Find where the given text appears and provide that cell's center as (X, Y) coordinate. 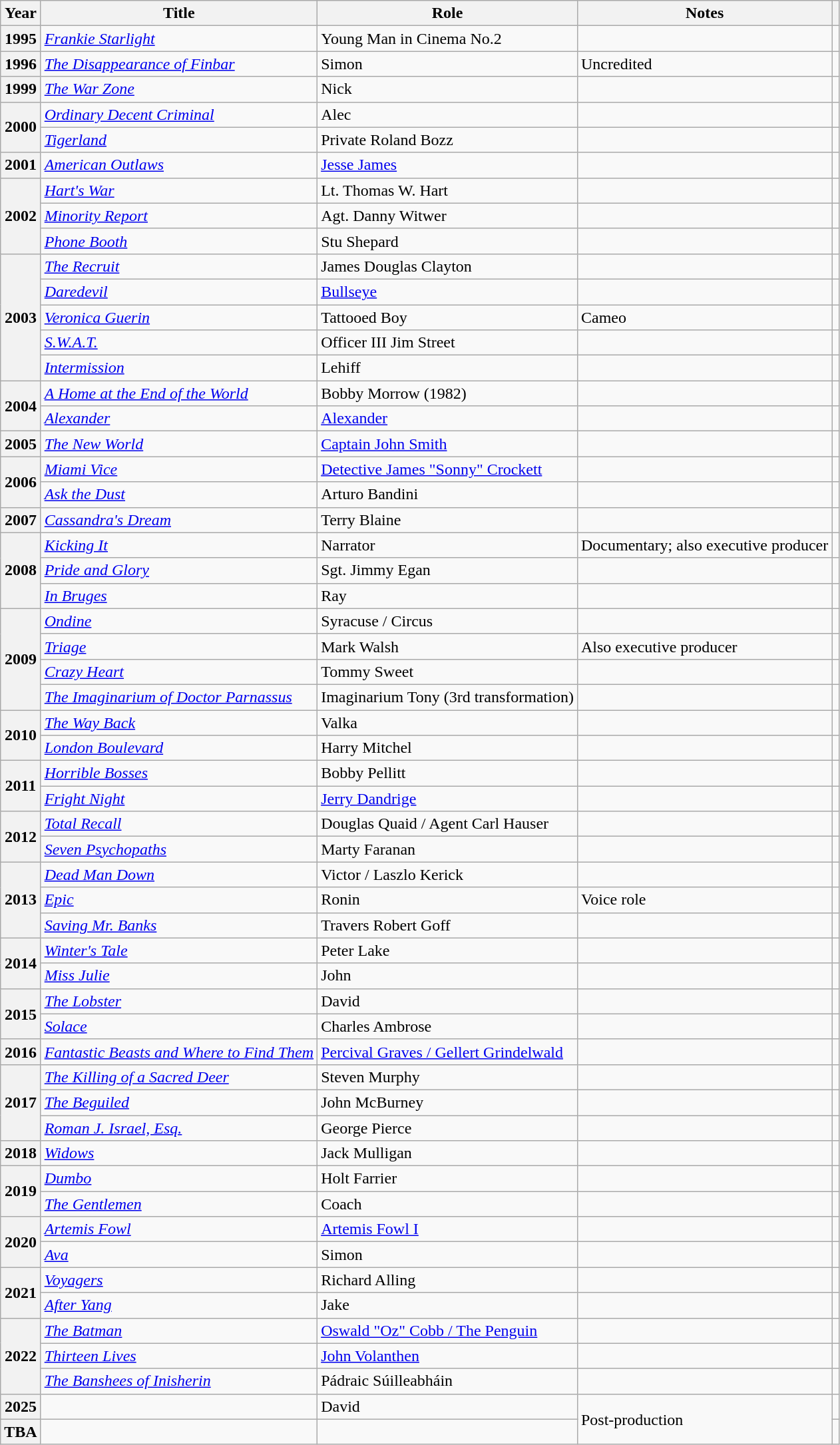
Title (178, 13)
Mark Walsh (447, 646)
Veronica Guerin (178, 317)
Captain John Smith (447, 444)
Pride and Glory (178, 570)
Roman J. Israel, Esq. (178, 1128)
Minority Report (178, 216)
Dumbo (178, 1179)
Narrator (447, 545)
1995 (21, 39)
Richard Alling (447, 1280)
2022 (21, 1356)
TBA (21, 1432)
2012 (21, 837)
Young Man in Cinema No.2 (447, 39)
2015 (21, 1014)
Phone Booth (178, 241)
Triage (178, 646)
The Disappearance of Finbar (178, 64)
Fright Night (178, 799)
Solace (178, 1026)
Tommy Sweet (447, 672)
Cassandra's Dream (178, 520)
1999 (21, 89)
Bullseye (447, 292)
Holt Farrier (447, 1179)
Lt. Thomas W. Hart (447, 190)
The Gentlemen (178, 1204)
Detective James "Sonny" Crockett (447, 469)
Syracuse / Circus (447, 621)
Thirteen Lives (178, 1356)
2005 (21, 444)
Marty Faranan (447, 849)
Crazy Heart (178, 672)
Jerry Dandrige (447, 799)
Lehiff (447, 368)
John (447, 976)
Saving Mr. Banks (178, 925)
Pádraic Súilleabháin (447, 1381)
Winter's Tale (178, 950)
2019 (21, 1191)
Arturo Bandini (447, 495)
Tattooed Boy (447, 317)
Terry Blaine (447, 520)
American Outlaws (178, 165)
2021 (21, 1293)
Stu Shepard (447, 241)
The Banshees of Inisherin (178, 1381)
2010 (21, 735)
Private Roland Bozz (447, 140)
The New World (178, 444)
Intermission (178, 368)
Oswald "Oz" Cobb / The Penguin (447, 1331)
2009 (21, 659)
1996 (21, 64)
Sgt. Jimmy Egan (447, 570)
Agt. Danny Witwer (447, 216)
Frankie Starlight (178, 39)
Artemis Fowl (178, 1229)
Harry Mitchel (447, 748)
The Lobster (178, 1001)
Epic (178, 900)
Charles Ambrose (447, 1026)
The Killing of a Sacred Deer (178, 1077)
Year (21, 13)
Tigerland (178, 140)
Officer III Jim Street (447, 343)
Ask the Dust (178, 495)
Bobby Morrow (1982) (447, 393)
Steven Murphy (447, 1077)
The Imaginarium of Doctor Parnassus (178, 697)
Percival Graves / Gellert Grindelwald (447, 1052)
Ordinary Decent Criminal (178, 114)
Total Recall (178, 824)
Ronin (447, 900)
Jack Mulligan (447, 1153)
After Yang (178, 1305)
Bobby Pellitt (447, 773)
Post-production (704, 1419)
2025 (21, 1406)
Ray (447, 596)
Jesse James (447, 165)
Jake (447, 1305)
Alec (447, 114)
Notes (704, 13)
2011 (21, 786)
2008 (21, 570)
2018 (21, 1153)
Voice role (704, 900)
2007 (21, 520)
Daredevil (178, 292)
2004 (21, 406)
James Douglas Clayton (447, 266)
Uncredited (704, 64)
A Home at the End of the World (178, 393)
Hart's War (178, 190)
Voyagers (178, 1280)
Imaginarium Tony (3rd transformation) (447, 697)
Horrible Bosses (178, 773)
In Bruges (178, 596)
2001 (21, 165)
2002 (21, 216)
Ondine (178, 621)
2016 (21, 1052)
Dead Man Down (178, 875)
Ava (178, 1255)
George Pierce (447, 1128)
The War Zone (178, 89)
The Way Back (178, 722)
S.W.A.T. (178, 343)
Artemis Fowl I (447, 1229)
The Beguiled (178, 1102)
John McBurney (447, 1102)
Miami Vice (178, 469)
Valka (447, 722)
Fantastic Beasts and Where to Find Them (178, 1052)
2000 (21, 127)
2014 (21, 963)
Victor / Laszlo Kerick (447, 875)
2017 (21, 1102)
Also executive producer (704, 646)
John Volanthen (447, 1356)
London Boulevard (178, 748)
Nick (447, 89)
Role (447, 13)
Widows (178, 1153)
Peter Lake (447, 950)
Documentary; also executive producer (704, 545)
2020 (21, 1242)
The Recruit (178, 266)
Douglas Quaid / Agent Carl Hauser (447, 824)
2013 (21, 900)
Kicking It (178, 545)
Seven Psychopaths (178, 849)
2003 (21, 317)
Coach (447, 1204)
Cameo (704, 317)
2006 (21, 482)
Travers Robert Goff (447, 925)
The Batman (178, 1331)
Miss Julie (178, 976)
